Return (X, Y) of the center of cell containing provided text 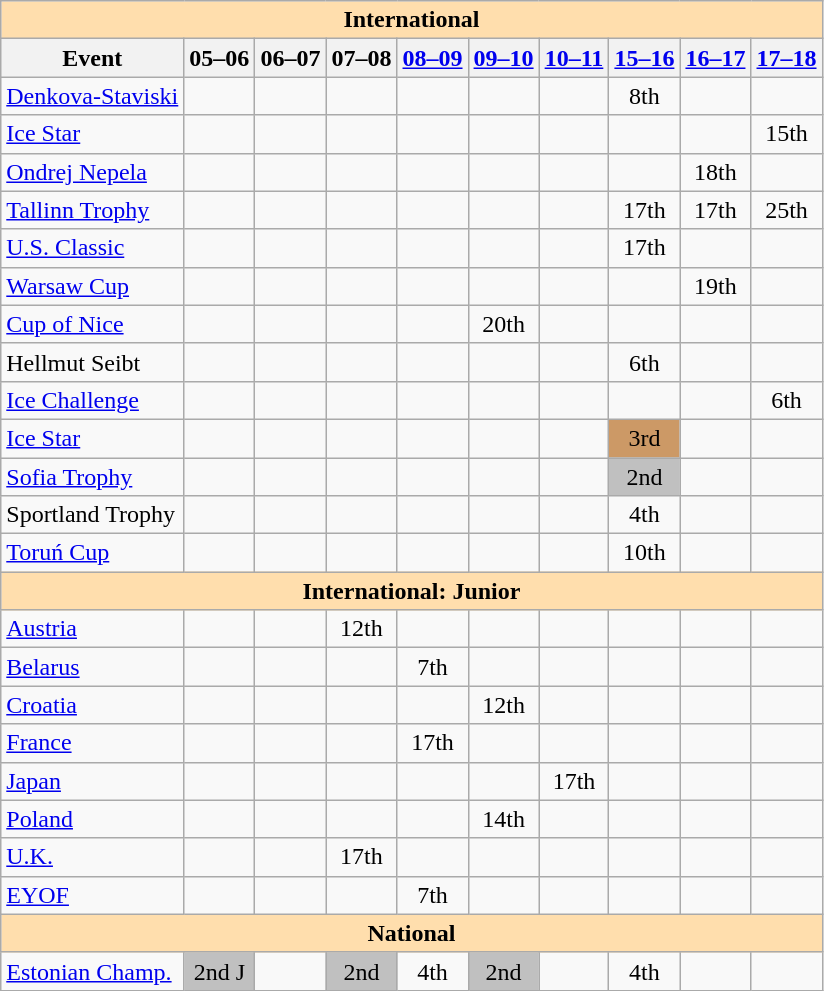
Ice Challenge (92, 400)
18th (716, 172)
09–10 (504, 58)
International: Junior (412, 591)
8th (644, 96)
08–09 (432, 58)
Croatia (92, 705)
Estonian Champ. (92, 971)
Belarus (92, 667)
Hellmut Seibt (92, 362)
France (92, 743)
Japan (92, 781)
Sportland Trophy (92, 515)
25th (786, 210)
10th (644, 553)
2nd J (220, 971)
U.S. Classic (92, 248)
Cup of Nice (92, 324)
Event (92, 58)
National (412, 933)
Denkova-Staviski (92, 96)
07–08 (362, 58)
Tallinn Trophy (92, 210)
10–11 (574, 58)
14th (504, 819)
Sofia Trophy (92, 477)
19th (716, 286)
20th (504, 324)
Austria (92, 629)
05–06 (220, 58)
06–07 (290, 58)
EYOF (92, 895)
Toruń Cup (92, 553)
17–18 (786, 58)
3rd (644, 438)
15–16 (644, 58)
Ondrej Nepela (92, 172)
International (412, 20)
16–17 (716, 58)
Warsaw Cup (92, 286)
U.K. (92, 857)
15th (786, 134)
Poland (92, 819)
